Capture the cell that displays the provided text and extract its (x, y) central coordinate. 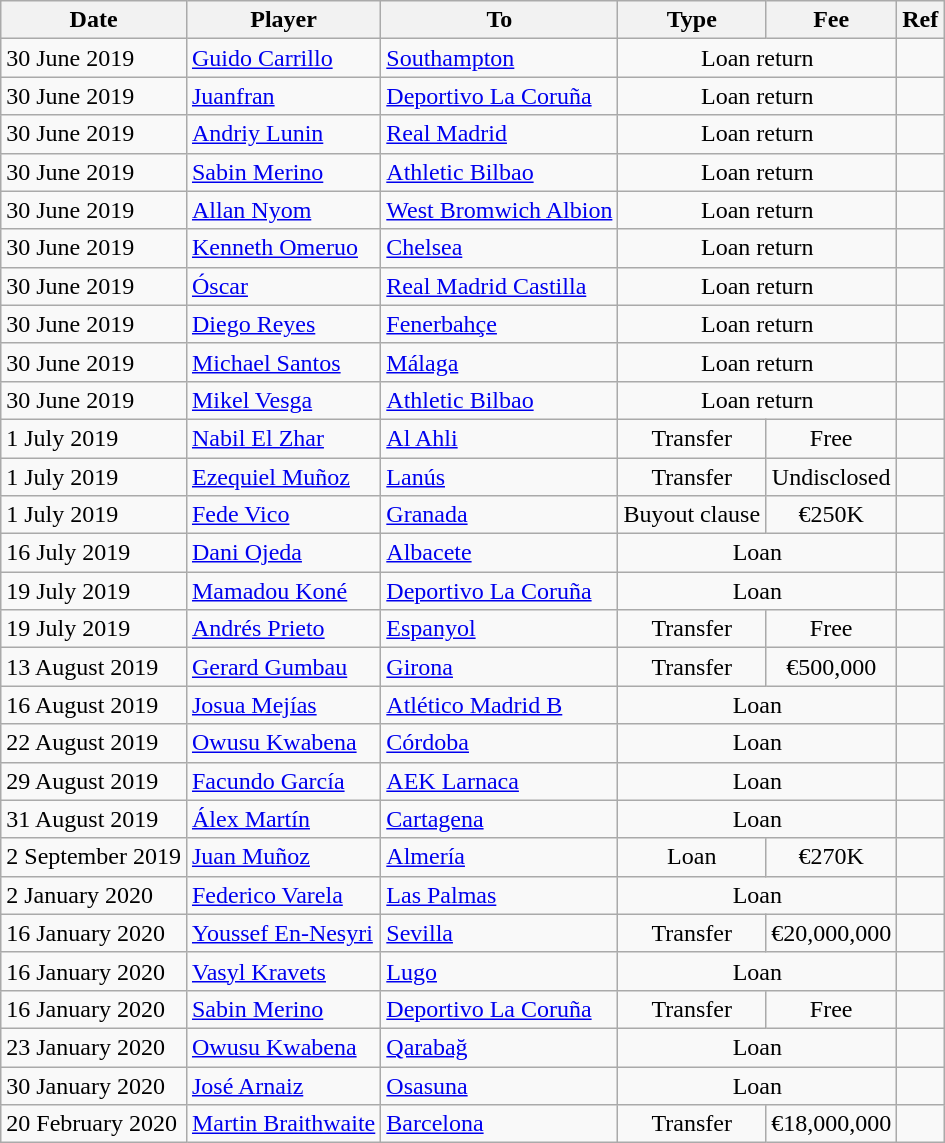
Undisclosed (832, 477)
Albacete (500, 553)
West Bromwich Albion (500, 210)
2 January 2020 (94, 895)
€500,000 (832, 667)
16 August 2019 (94, 705)
Juan Muñoz (283, 857)
Andriy Lunin (283, 134)
2 September 2019 (94, 857)
Córdoba (500, 743)
Nabil El Zhar (283, 438)
Lugo (500, 971)
José Arnaiz (283, 1085)
Federico Varela (283, 895)
Dani Ojeda (283, 553)
Buyout clause (692, 515)
Óscar (283, 286)
Espanyol (500, 629)
Southampton (500, 58)
Martin Braithwaite (283, 1124)
Ezequiel Muñoz (283, 477)
€18,000,000 (832, 1124)
Guido Carrillo (283, 58)
Fede Vico (283, 515)
Girona (500, 667)
Atlético Madrid B (500, 705)
Date (94, 20)
29 August 2019 (94, 781)
Almería (500, 857)
Youssef En-Nesyri (283, 933)
Las Palmas (500, 895)
€250K (832, 515)
Player (283, 20)
Álex Martín (283, 819)
13 August 2019 (94, 667)
Josua Mejías (283, 705)
Al Ahli (500, 438)
Gerard Gumbau (283, 667)
Facundo García (283, 781)
Lanús (500, 477)
Cartagena (500, 819)
16 July 2019 (94, 553)
Málaga (500, 362)
Vasyl Kravets (283, 971)
€270K (832, 857)
Juanfran (283, 96)
20 February 2020 (94, 1124)
Fenerbahçe (500, 324)
22 August 2019 (94, 743)
Real Madrid Castilla (500, 286)
Mikel Vesga (283, 400)
Kenneth Omeruo (283, 248)
Mamadou Koné (283, 591)
AEK Larnaca (500, 781)
Allan Nyom (283, 210)
30 January 2020 (94, 1085)
31 August 2019 (94, 819)
Osasuna (500, 1085)
Ref (920, 20)
Type (692, 20)
Granada (500, 515)
Fee (832, 20)
Qarabağ (500, 1047)
To (500, 20)
Michael Santos (283, 362)
Chelsea (500, 248)
Real Madrid (500, 134)
Barcelona (500, 1124)
23 January 2020 (94, 1047)
Diego Reyes (283, 324)
Andrés Prieto (283, 629)
€20,000,000 (832, 933)
Sevilla (500, 933)
